Detect which cell encompasses the target text, then output its (x, y) center coordinate. 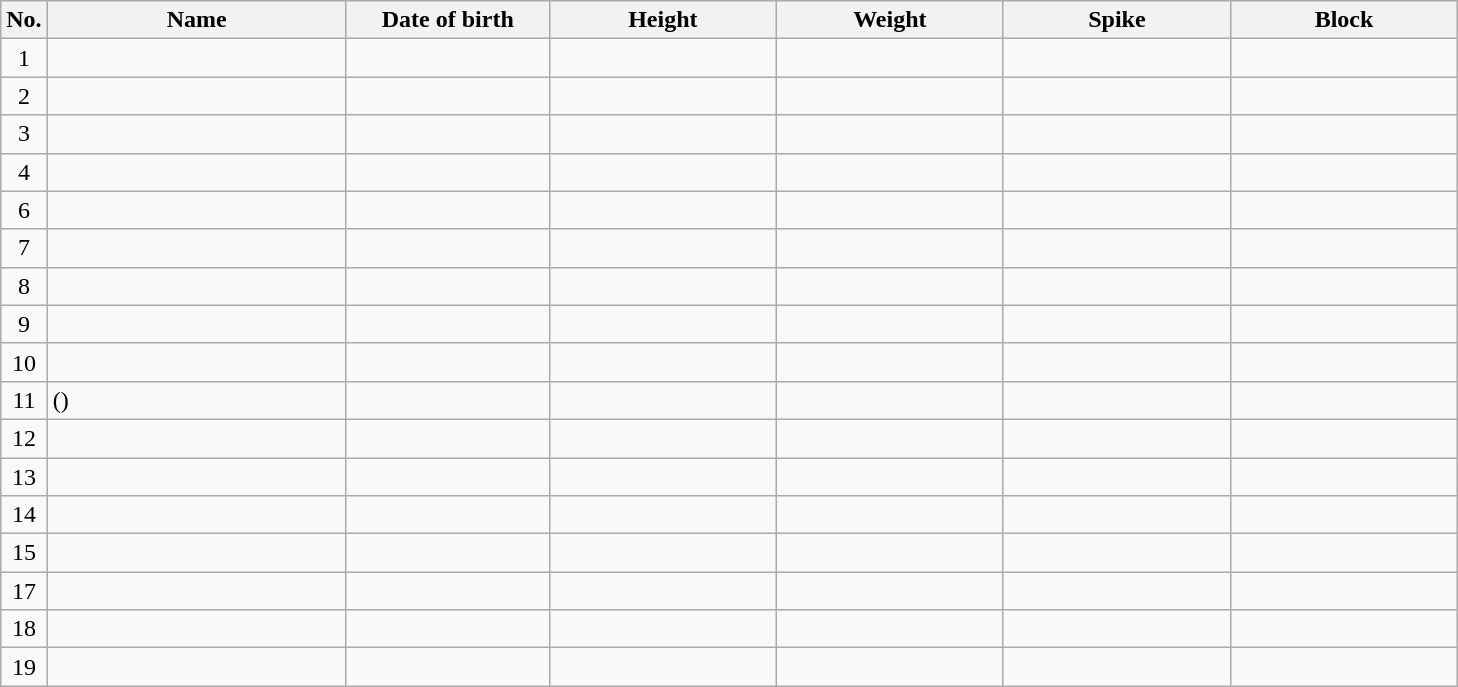
19 (24, 667)
Date of birth (448, 20)
17 (24, 591)
4 (24, 172)
6 (24, 210)
18 (24, 629)
() (196, 400)
Weight (890, 20)
9 (24, 324)
3 (24, 134)
13 (24, 477)
8 (24, 286)
Height (662, 20)
7 (24, 248)
Spike (1116, 20)
10 (24, 362)
2 (24, 96)
12 (24, 438)
No. (24, 20)
1 (24, 58)
11 (24, 400)
15 (24, 553)
Name (196, 20)
14 (24, 515)
Block (1344, 20)
